Search for the cell housing the specified text and yield its (X, Y) center coordinate. 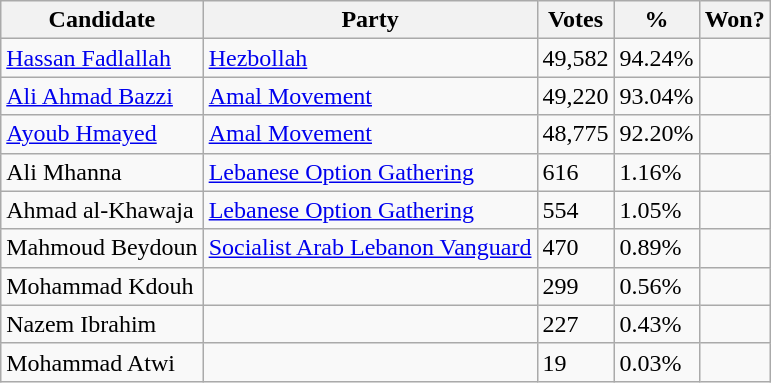
Ayoub Hmayed (102, 134)
Ali Ahmad Bazzi (102, 96)
92.20% (656, 134)
49,582 (576, 58)
1.05% (656, 210)
Hezbollah (370, 58)
Candidate (102, 20)
Hassan Fadlallah (102, 58)
Won? (734, 20)
Party (370, 20)
0.03% (656, 362)
616 (576, 172)
470 (576, 248)
554 (576, 210)
Ahmad al-Khawaja (102, 210)
Socialist Arab Lebanon Vanguard (370, 248)
19 (576, 362)
94.24% (656, 58)
49,220 (576, 96)
Votes (576, 20)
Nazem Ibrahim (102, 324)
Mahmoud Beydoun (102, 248)
227 (576, 324)
0.56% (656, 286)
48,775 (576, 134)
93.04% (656, 96)
Ali Mhanna (102, 172)
299 (576, 286)
% (656, 20)
Mohammad Atwi (102, 362)
0.89% (656, 248)
Mohammad Kdouh (102, 286)
0.43% (656, 324)
1.16% (656, 172)
